Output the (X, Y) coordinate of the center of the cell containing the given text.  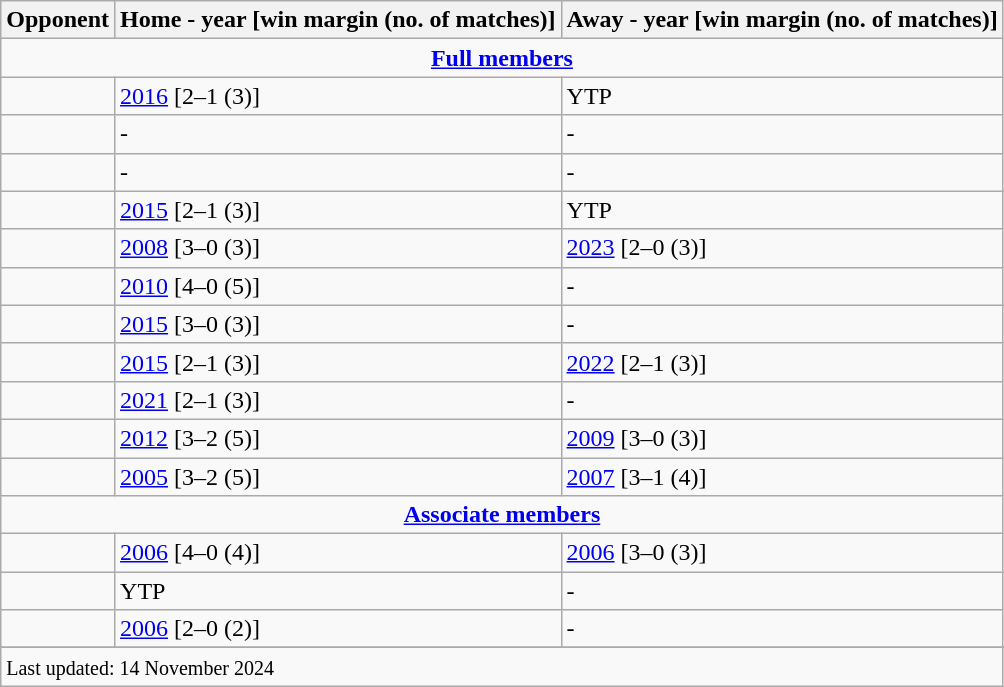
Associate members (502, 515)
2009 [3–0 (3)] (782, 438)
2005 [3–2 (5)] (338, 477)
2007 [3–1 (4)] (782, 477)
2016 [2–1 (3)] (338, 96)
Home - year [win margin (no. of matches)] (338, 20)
2012 [3–2 (5)] (338, 438)
Last updated: 14 November 2024 (502, 667)
Full members (502, 58)
2010 [4–0 (5)] (338, 286)
2006 [3–0 (3)] (782, 553)
2008 [3–0 (3)] (338, 248)
2006 [2–0 (2)] (338, 629)
2021 [2–1 (3)] (338, 400)
Opponent (58, 20)
Away - year [win margin (no. of matches)] (782, 20)
2006 [4–0 (4)] (338, 553)
2015 [3–0 (3)] (338, 324)
2023 [2–0 (3)] (782, 248)
2022 [2–1 (3)] (782, 362)
